Output the [x, y] coordinate of the center of the cell containing the given text.  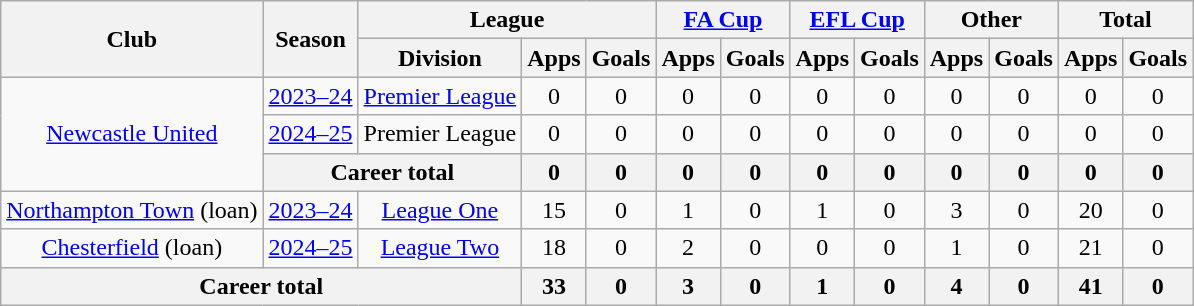
League One [440, 210]
Division [440, 58]
15 [554, 210]
Total [1125, 20]
21 [1090, 248]
20 [1090, 210]
EFL Cup [857, 20]
League Two [440, 248]
18 [554, 248]
Other [991, 20]
4 [956, 286]
League [507, 20]
FA Cup [723, 20]
Club [132, 39]
Season [310, 39]
Northampton Town (loan) [132, 210]
Newcastle United [132, 134]
33 [554, 286]
2 [688, 248]
Chesterfield (loan) [132, 248]
41 [1090, 286]
